Locate the cell with the specified text and output its [x, y] center coordinate. 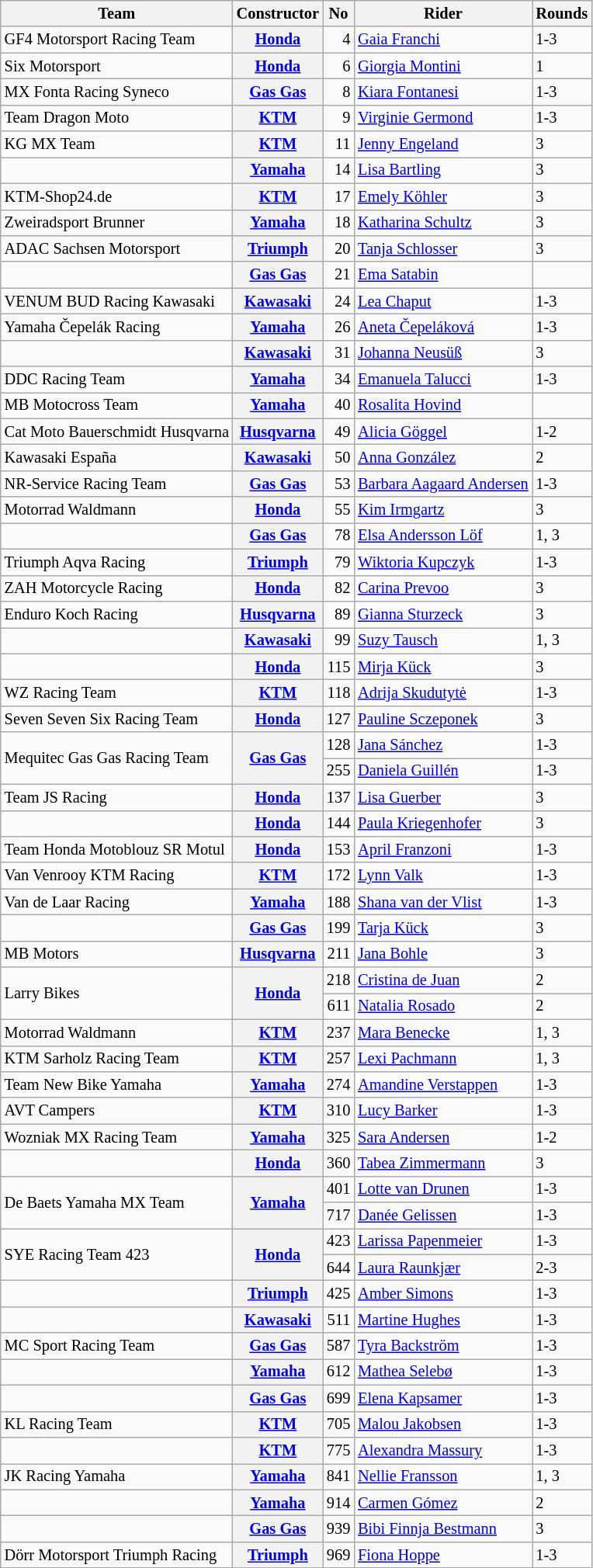
Danée Gelissen [442, 1216]
Martine Hughes [442, 1320]
Carina Prevoo [442, 588]
Mirja Kück [442, 667]
Rounds [562, 13]
Carmen Gómez [442, 1503]
Shana van der Vlist [442, 902]
KG MX Team [116, 144]
Emely Köhler [442, 196]
Lexi Pachmann [442, 1059]
939 [338, 1528]
82 [338, 588]
Enduro Koch Racing [116, 614]
Rosalita Hovind [442, 405]
20 [338, 248]
55 [338, 510]
Wiktoria Kupczyk [442, 562]
Larissa Papenmeier [442, 1241]
127 [338, 719]
Paula Kriegenhofer [442, 824]
Tabea Zimmermann [442, 1163]
Jana Bohle [442, 954]
Jenny Engeland [442, 144]
89 [338, 614]
841 [338, 1476]
Lea Chaput [442, 301]
Mathea Selebø [442, 1372]
Rider [442, 13]
MX Fonta Racing Syneco [116, 92]
Amandine Verstappen [442, 1084]
KL Racing Team [116, 1424]
914 [338, 1503]
425 [338, 1294]
24 [338, 301]
310 [338, 1111]
Team Honda Motoblouz SR Motul [116, 849]
34 [338, 380]
717 [338, 1216]
Suzy Tausch [442, 640]
Yamaha Čepelák Racing [116, 327]
ZAH Motorcycle Racing [116, 588]
969 [338, 1555]
211 [338, 954]
775 [338, 1450]
78 [338, 536]
ADAC Sachsen Motorsport [116, 248]
53 [338, 484]
VENUM BUD Racing Kawasaki [116, 301]
612 [338, 1372]
GF4 Motorsport Racing Team [116, 40]
MB Motocross Team [116, 405]
Adrija Skudutytė [442, 692]
Lynn Valk [442, 876]
Wozniak MX Racing Team [116, 1137]
Van Venrooy KTM Racing [116, 876]
611 [338, 1006]
360 [338, 1163]
Kim Irmgartz [442, 510]
Aneta Čepeláková [442, 327]
401 [338, 1189]
Tyra Backström [442, 1346]
18 [338, 223]
KTM-Shop24.de [116, 196]
Elena Kapsamer [442, 1398]
Katharina Schultz [442, 223]
26 [338, 327]
Pauline Sczeponek [442, 719]
237 [338, 1032]
Constructor [278, 13]
Gaia Franchi [442, 40]
699 [338, 1398]
Anna González [442, 457]
Team Dragon Moto [116, 118]
118 [338, 692]
SYE Racing Team 423 [116, 1254]
14 [338, 170]
Nellie Fransson [442, 1476]
Triumph Aqva Racing [116, 562]
Bibi Finnja Bestmann [442, 1528]
705 [338, 1424]
Laura Raunkjær [442, 1268]
8 [338, 92]
511 [338, 1320]
257 [338, 1059]
KTM Sarholz Racing Team [116, 1059]
199 [338, 928]
Van de Laar Racing [116, 902]
188 [338, 902]
1 [562, 66]
No [338, 13]
Team [116, 13]
Barbara Aagaard Andersen [442, 484]
Larry Bikes [116, 994]
Lucy Barker [442, 1111]
Zweiradsport Brunner [116, 223]
Tanja Schlosser [442, 248]
Alexandra Massury [442, 1450]
April Franzoni [442, 849]
Kiara Fontanesi [442, 92]
31 [338, 353]
218 [338, 980]
274 [338, 1084]
144 [338, 824]
Lisa Guerber [442, 797]
115 [338, 667]
644 [338, 1268]
128 [338, 745]
Jana Sánchez [442, 745]
137 [338, 797]
AVT Campers [116, 1111]
Malou Jakobsen [442, 1424]
50 [338, 457]
Dörr Motorsport Triumph Racing [116, 1555]
423 [338, 1241]
NR-Service Racing Team [116, 484]
40 [338, 405]
MC Sport Racing Team [116, 1346]
Tarja Kück [442, 928]
Gianna Sturzeck [442, 614]
Lisa Bartling [442, 170]
Fiona Hoppe [442, 1555]
172 [338, 876]
De Baets Yamaha MX Team [116, 1202]
Alicia Göggel [442, 432]
11 [338, 144]
Johanna Neusüß [442, 353]
79 [338, 562]
Cat Moto Bauerschmidt Husqvarna [116, 432]
Elsa Andersson Löf [442, 536]
Virginie Germond [442, 118]
Mara Benecke [442, 1032]
Emanuela Talucci [442, 380]
Natalia Rosado [442, 1006]
Team New Bike Yamaha [116, 1084]
Daniela Guillén [442, 771]
MB Motors [116, 954]
Six Motorsport [116, 66]
153 [338, 849]
9 [338, 118]
Lotte van Drunen [442, 1189]
2-3 [562, 1268]
Cristina de Juan [442, 980]
JK Racing Yamaha [116, 1476]
17 [338, 196]
99 [338, 640]
Seven Seven Six Racing Team [116, 719]
Giorgia Montini [442, 66]
Team JS Racing [116, 797]
Kawasaki España [116, 457]
49 [338, 432]
21 [338, 275]
255 [338, 771]
4 [338, 40]
WZ Racing Team [116, 692]
Sara Andersen [442, 1137]
Amber Simons [442, 1294]
Mequitec Gas Gas Racing Team [116, 758]
Ema Satabin [442, 275]
325 [338, 1137]
6 [338, 66]
DDC Racing Team [116, 380]
587 [338, 1346]
